Output the [X, Y] coordinate of the center of the cell containing the given text.  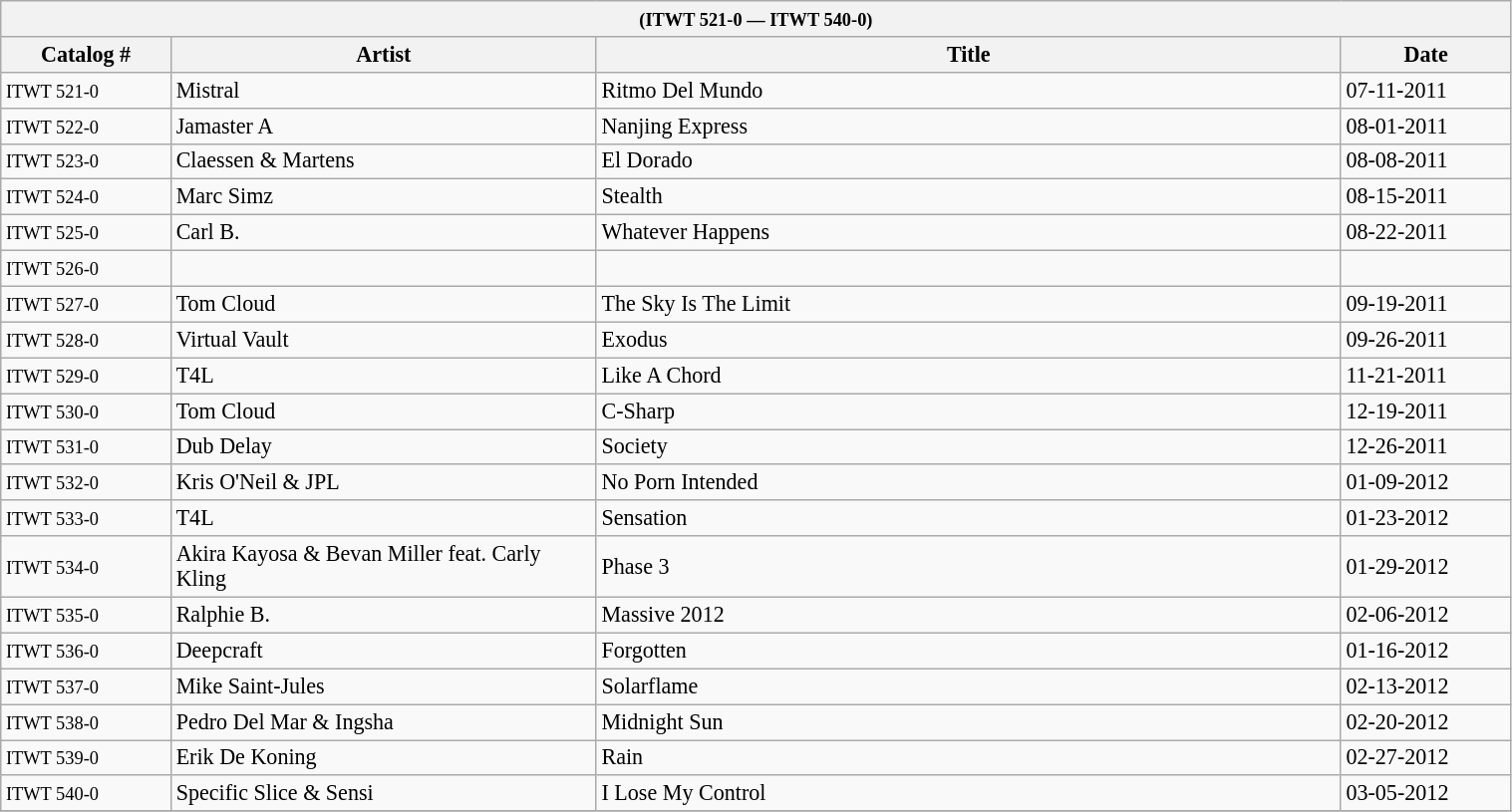
ITWT 524-0 [86, 197]
08-15-2011 [1425, 197]
Whatever Happens [969, 232]
ITWT 528-0 [86, 340]
ITWT 538-0 [86, 721]
ITWT 533-0 [86, 518]
Jamaster A [383, 126]
01-29-2012 [1425, 566]
ITWT 523-0 [86, 161]
01-23-2012 [1425, 518]
Midnight Sun [969, 721]
12-26-2011 [1425, 446]
Exodus [969, 340]
ITWT 522-0 [86, 126]
Forgotten [969, 651]
(ITWT 521-0 — ITWT 540-0) [756, 18]
09-26-2011 [1425, 340]
Mistral [383, 90]
C-Sharp [969, 410]
Kris O'Neil & JPL [383, 482]
Mike Saint-Jules [383, 686]
Phase 3 [969, 566]
08-01-2011 [1425, 126]
Sensation [969, 518]
ITWT 529-0 [86, 376]
ITWT 535-0 [86, 615]
Like A Chord [969, 376]
Marc Simz [383, 197]
07-11-2011 [1425, 90]
Ritmo Del Mundo [969, 90]
Virtual Vault [383, 340]
ITWT 539-0 [86, 757]
Dub Delay [383, 446]
01-09-2012 [1425, 482]
Erik De Koning [383, 757]
02-20-2012 [1425, 721]
Artist [383, 54]
12-19-2011 [1425, 410]
Ralphie B. [383, 615]
ITWT 526-0 [86, 268]
11-21-2011 [1425, 376]
Claessen & Martens [383, 161]
Specific Slice & Sensi [383, 793]
03-05-2012 [1425, 793]
Society [969, 446]
Nanjing Express [969, 126]
Catalog # [86, 54]
02-27-2012 [1425, 757]
02-06-2012 [1425, 615]
Stealth [969, 197]
ITWT 530-0 [86, 410]
Title [969, 54]
ITWT 540-0 [86, 793]
ITWT 531-0 [86, 446]
I Lose My Control [969, 793]
Carl B. [383, 232]
Deepcraft [383, 651]
ITWT 532-0 [86, 482]
No Porn Intended [969, 482]
01-16-2012 [1425, 651]
ITWT 521-0 [86, 90]
Akira Kayosa & Bevan Miller feat. Carly Kling [383, 566]
08-08-2011 [1425, 161]
ITWT 527-0 [86, 304]
08-22-2011 [1425, 232]
Date [1425, 54]
Pedro Del Mar & Ingsha [383, 721]
ITWT 537-0 [86, 686]
Solarflame [969, 686]
02-13-2012 [1425, 686]
Rain [969, 757]
ITWT 534-0 [86, 566]
ITWT 525-0 [86, 232]
The Sky Is The Limit [969, 304]
El Dorado [969, 161]
ITWT 536-0 [86, 651]
Massive 2012 [969, 615]
09-19-2011 [1425, 304]
